For the text-containing cell, return its midpoint in (x, y) coordinate format. 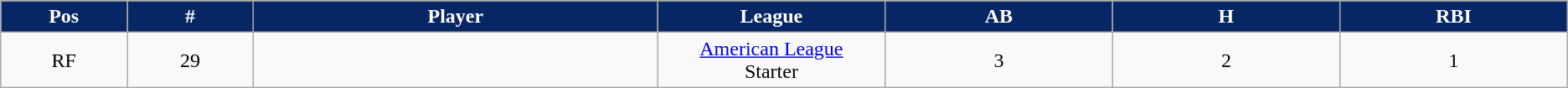
American LeagueStarter (771, 60)
RF (64, 60)
# (191, 17)
3 (999, 60)
AB (999, 17)
H (1226, 17)
League (771, 17)
RBI (1454, 17)
1 (1454, 60)
Player (456, 17)
29 (191, 60)
Pos (64, 17)
2 (1226, 60)
